Search for the cell housing the specified text and yield its [X, Y] center coordinate. 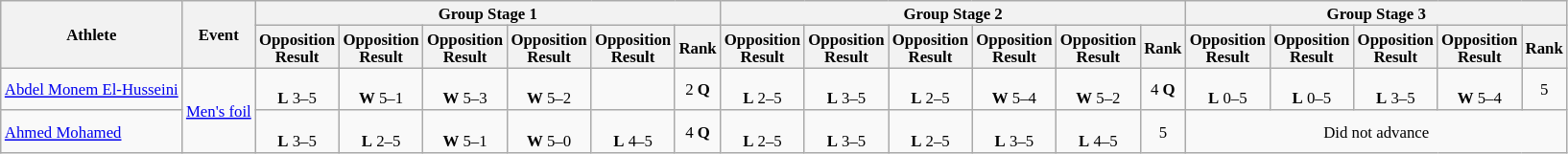
Ahmed Mohamed [92, 132]
Abdel Monem El-Husseini [92, 89]
Event [219, 34]
Group Stage 2 [954, 13]
Athlete [92, 34]
Group Stage 3 [1376, 13]
W 5–3 [464, 89]
Group Stage 1 [487, 13]
2 Q [697, 89]
Did not advance [1376, 132]
Men's foil [219, 110]
W 5–0 [549, 132]
